Identify which cell holds the provided text, then report its (X, Y) central coordinate. 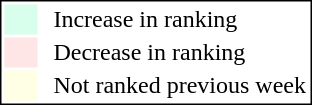
Increase in ranking (180, 19)
Decrease in ranking (180, 53)
Not ranked previous week (180, 85)
